Provide the [x, y] coordinate of the cell's center where the given text is located.  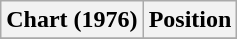
Chart (1976) [72, 20]
Position [190, 20]
